Determine the [X, Y] coordinate at the center of the cell enclosing the given text.  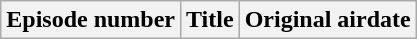
Episode number [91, 20]
Original airdate [328, 20]
Title [210, 20]
